Extract the (X, Y) coordinate from the center of the cell holding the provided text.  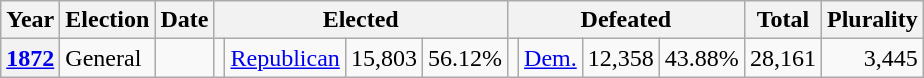
Total (782, 20)
Plurality (872, 20)
3,445 (872, 58)
Year (30, 20)
Date (184, 20)
43.88% (702, 58)
15,803 (384, 58)
General (108, 58)
Defeated (626, 20)
Election (108, 20)
Elected (361, 20)
1872 (30, 58)
28,161 (782, 58)
56.12% (464, 58)
Dem. (551, 58)
Republican (285, 58)
12,358 (620, 58)
